Provide the (X, Y) coordinate of the cell's center where the given text is located.  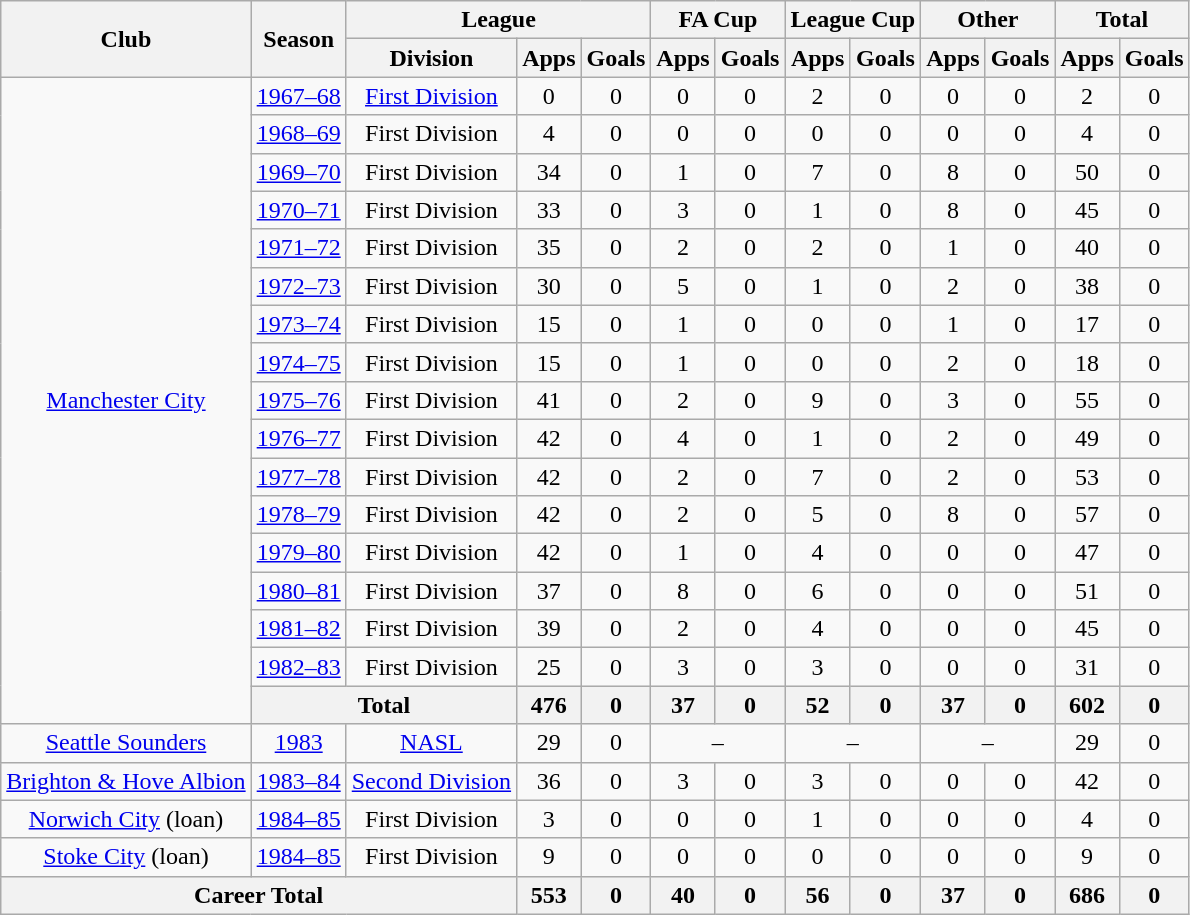
1970–71 (298, 210)
League (498, 20)
1981–82 (298, 629)
33 (549, 210)
686 (1087, 895)
1983–84 (298, 781)
Club (126, 39)
476 (549, 705)
Season (298, 39)
50 (1087, 172)
1980–81 (298, 591)
553 (549, 895)
Brighton & Hove Albion (126, 781)
39 (549, 629)
1978–79 (298, 515)
1982–83 (298, 667)
1971–72 (298, 248)
18 (1087, 362)
Seattle Sounders (126, 743)
1974–75 (298, 362)
1967–68 (298, 96)
1976–77 (298, 438)
49 (1087, 438)
FA Cup (718, 20)
1983 (298, 743)
Other (988, 20)
Norwich City (loan) (126, 819)
36 (549, 781)
1977–78 (298, 477)
1969–70 (298, 172)
55 (1087, 400)
25 (549, 667)
17 (1087, 324)
Division (431, 58)
Stoke City (loan) (126, 857)
League Cup (853, 20)
31 (1087, 667)
53 (1087, 477)
47 (1087, 553)
41 (549, 400)
NASL (431, 743)
1973–74 (298, 324)
57 (1087, 515)
1975–76 (298, 400)
Career Total (259, 895)
56 (818, 895)
Second Division (431, 781)
30 (549, 286)
35 (549, 248)
1979–80 (298, 553)
51 (1087, 591)
6 (818, 591)
1972–73 (298, 286)
52 (818, 705)
602 (1087, 705)
1968–69 (298, 134)
34 (549, 172)
38 (1087, 286)
Manchester City (126, 400)
